Output the (x, y) coordinate of the center of the cell containing the given text.  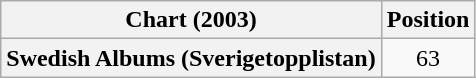
63 (428, 58)
Position (428, 20)
Chart (2003) (191, 20)
Swedish Albums (Sverigetopplistan) (191, 58)
